From the cell containing the given text, extract its center point as (X, Y) coordinate. 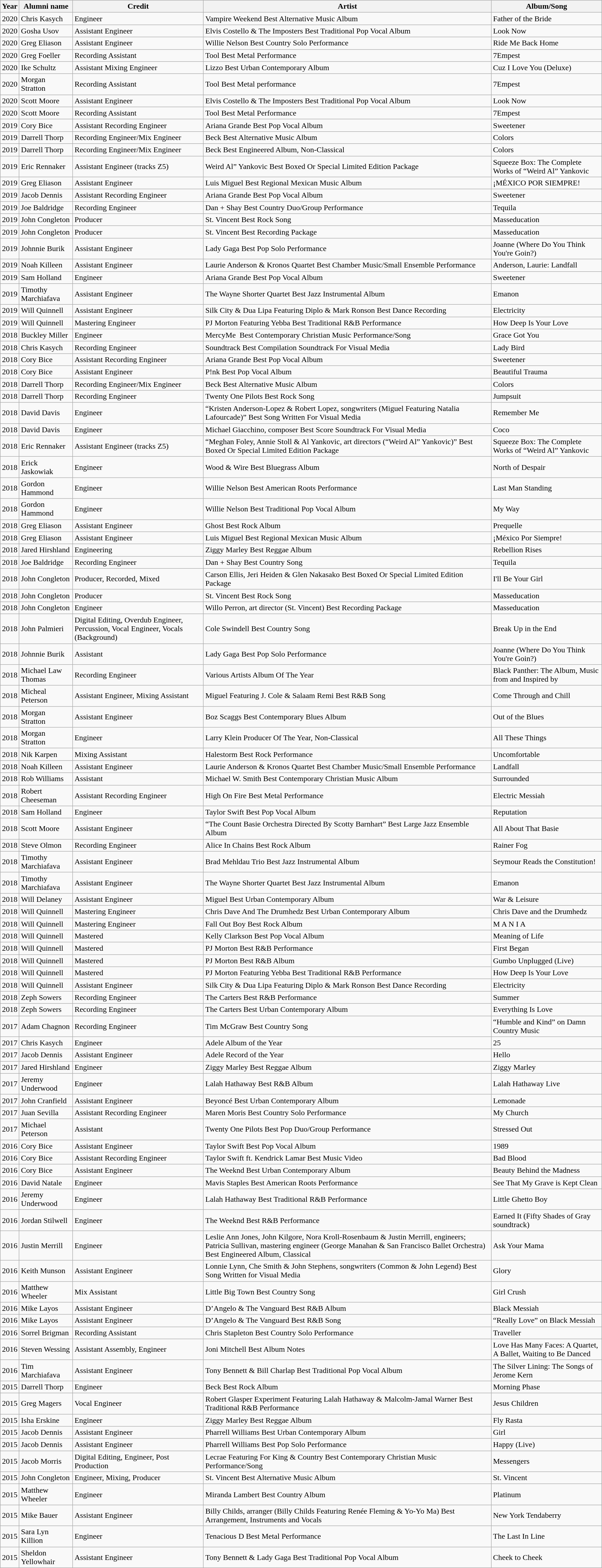
Lalah Hathaway Best R&B Album (347, 1084)
Isha Erskine (46, 1420)
Rainer Fog (547, 845)
Sara Lyn Killion (46, 1536)
P!nk Best Pop Vocal Album (347, 372)
North of Despair (547, 467)
Pharrell Williams Best Urban Contemporary Album (347, 1433)
Carson Ellis, Jeri Heiden & Glen Nakasako Best Boxed Or Special Limited Edition Package (347, 579)
Maren Moris Best Country Solo Performance (347, 1113)
“Humble and Kind” on Damn Country Music (547, 1026)
Grace Got You (547, 335)
Lecrae Featuring For King & Country Best Contemporary Christian Music Performance/Song (347, 1461)
Rebellion Rises (547, 550)
Ride Me Back Home (547, 43)
Mavis Staples Best American Roots Performance (347, 1183)
Adele Album of the Year (347, 1043)
Steve Olmon (46, 845)
Miguel Best Urban Contemporary Album (347, 899)
Weird Al” Yankovic Best Boxed Or Special Limited Edition Package (347, 166)
Jumpsuit (547, 397)
Willie Nelson Best Country Solo Performance (347, 43)
Juan Sevilla (46, 1113)
Buckley Miller (46, 335)
Robert Cheeseman (46, 796)
Lizzo Best Urban Contemporary Album (347, 68)
Larry Klein Producer Of The Year, Non-Classical (347, 738)
All These Things (547, 738)
Lemonade (547, 1100)
D’Angelo & The Vanguard Best R&B Album (347, 1308)
Alice In Chains Best Rock Album (347, 845)
Artist (347, 6)
Girl Crush (547, 1292)
Producer, Recorded, Mixed (138, 579)
Landfall (547, 767)
Rob Williams (46, 779)
The Silver Lining: The Songs of Jerome Kern (547, 1370)
Chris Dave And The Drumhedz Best Urban Contemporary Album (347, 911)
25 (547, 1043)
Earned It (Fifty Shades of Gray soundtrack) (547, 1220)
The Last In Line (547, 1536)
Twenty One Pilots Best Pop Duo/Group Performance (347, 1129)
Nik Karpen (46, 754)
Glory (547, 1271)
Erick Jaskowiak (46, 467)
Greg Magers (46, 1403)
Sheldon Yellowhair (46, 1557)
War & Leisure (547, 899)
M A N I A (547, 924)
Keith Munson (46, 1271)
Gosha Usov (46, 31)
Michael Giacchino, composer Best Score Soundtrack For Visual Media (347, 430)
Michael W. Smith Best Contemporary Christian Music Album (347, 779)
Cheek to Cheek (547, 1557)
Everything Is Love (547, 1010)
Summer (547, 997)
Alumni name (46, 6)
Assistant Assembly, Engineer (138, 1349)
Boz Scaggs Best Contemporary Blues Album (347, 717)
Lady Bird (547, 347)
All About That Basie (547, 828)
Digital Editing, Engineer, Post Production (138, 1461)
Adam Chagnon (46, 1026)
Album/Song (547, 6)
Coco (547, 430)
Beauty Behind the Madness (547, 1171)
Traveller (547, 1333)
Prequelle (547, 526)
Tony Bennett & Bill Charlap Best Traditional Pop Vocal Album (347, 1370)
My Church (547, 1113)
Fly Rasta (547, 1420)
Assistant Mixing Engineer (138, 68)
Come Through and Chill (547, 696)
Meaning of Life (547, 936)
Ziggy Marley (547, 1067)
¡MÉXICO POR SIEMPRE! (547, 183)
Tenacious D Best Metal Performance (347, 1536)
Surrounded (547, 779)
David Natale (46, 1183)
Justin Merrill (46, 1246)
Various Artists Album Of The Year (347, 675)
Bad Blood (547, 1158)
Kelly Clarkson Best Pop Vocal Album (347, 936)
Beautiful Trauma (547, 372)
Willie Nelson Best American Roots Performance (347, 488)
The Carters Best R&B Performance (347, 997)
Mike Bauer (46, 1515)
Taylor Swift ft. Kendrick Lamar Best Music Video (347, 1158)
Dan + Shay Best Country Duo/Group Performance (347, 208)
Messengers (547, 1461)
Anderson, Laurie: Landfall (547, 265)
Credit (138, 6)
The Carters Best Urban Contemporary Album (347, 1010)
Soundtrack Best Compilation Soundtrack For Visual Media (347, 347)
Little Ghetto Boy (547, 1199)
1989 (547, 1146)
Will Delaney (46, 899)
Father of the Bride (547, 19)
Halestorm Best Rock Performance (347, 754)
Happy (Live) (547, 1445)
Mixing Assistant (138, 754)
Tim Marchiafava (46, 1370)
Billy Childs, arranger (Billy Childs Featuring Renée Fleming & Yo-Yo Ma) Best Arrangement, Instruments and Vocals (347, 1515)
New York Tendaberry (547, 1515)
Pharrell Williams Best Pop Solo Performance (347, 1445)
St. Vincent (547, 1478)
Stressed Out (547, 1129)
Lalah Hathaway Best Traditional R&B Performance (347, 1199)
¡México Por Siempre! (547, 538)
Beck Best Engineered Album, Non-Classical (347, 150)
Tool Best Metal performance (347, 84)
Girl (547, 1433)
“Kristen Anderson-Lopez & Robert Lopez, songwriters (Miguel Featuring Natalia Lafourcade)” Best Song Written For Visual Media (347, 413)
Miranda Lambert Best Country Album (347, 1495)
Digital Editing, Overdub Engineer, Percussion, Vocal Engineer, Vocals (Background) (138, 629)
Uncomfortable (547, 754)
PJ Morton Best R&B Album (347, 961)
Love Has Many Faces: A Quartet, A Ballet, Waiting to Be Danced (547, 1349)
John Cranfield (46, 1100)
Joni Mitchell Best Album Notes (347, 1349)
Ghost Best Rock Album (347, 526)
Chris Dave and the Drumhedz (547, 911)
Break Up in the End (547, 629)
PJ Morton Best R&B Performance (347, 948)
My Way (547, 509)
Jesus Children (547, 1403)
Engineering (138, 550)
See That My Grave is Kept Clean (547, 1183)
Morning Phase (547, 1387)
Beck Best Rock Album (347, 1387)
Ike Schultz (46, 68)
Engineer, Mixing, Producer (138, 1478)
High On Fire Best Metal Performance (347, 796)
“Meghan Foley, Annie Stoll & Al Yankovic, art directors (“Weird Al” Yankovic)” Best Boxed Or Special Limited Edition Package (347, 446)
Tony Bennett & Lady Gaga Best Traditional Pop Vocal Album (347, 1557)
Remember Me (547, 413)
Dan + Shay Best Country Song (347, 562)
St. Vincent Best Recording Package (347, 232)
Black Panther: The Album, Music from and Inspired by (547, 675)
D’Angelo & The Vanguard Best R&B Song (347, 1321)
Electric Messiah (547, 796)
MercyMe Best Contemporary Christian Music Performance/Song (347, 335)
Assistant Engineer, Mixing Assistant (138, 696)
Mix Assistant (138, 1292)
Twenty One Pilots Best Rock Song (347, 397)
Wood & Wire Best Bluegrass Album (347, 467)
Michael Law Thomas (46, 675)
Robert Glasper Experiment Featuring Lalah Hathaway & Malcolm-Jamal Warner Best Traditional R&B Performance (347, 1403)
Adele Record of the Year (347, 1055)
Beyoncé Best Urban Contemporary Album (347, 1100)
John Palmieri (46, 629)
Year (10, 6)
Last Man Standing (547, 488)
Jordan Stilwell (46, 1220)
Jacob Morris (46, 1461)
Lalah Hathaway Live (547, 1084)
Vampire Weekend Best Alternative Music Album (347, 19)
“Really Love” on Black Messiah (547, 1321)
Little Big Town Best Country Song (347, 1292)
Seymour Reads the Constitution! (547, 862)
Willo Perron, art director (St. Vincent) Best Recording Package (347, 608)
Michael Peterson (46, 1129)
Black Messiah (547, 1308)
Sorrel Brigman (46, 1333)
Reputation (547, 812)
Steven Wessing (46, 1349)
Tim McGraw Best Country Song (347, 1026)
Lonnie Lynn, Che Smith & John Stephens, songwriters (Common & John Legend) Best Song Written for Visual Media (347, 1271)
Out of the Blues (547, 717)
Willie Nelson Best Traditional Pop Vocal Album (347, 509)
Hello (547, 1055)
“The Count Basie Orchestra Directed By Scotty Barnhart” Best Large Jazz Ensemble Album (347, 828)
Cole Swindell Best Country Song (347, 629)
I'll Be Your Girl (547, 579)
Greg Foeller (46, 55)
First Began (547, 948)
Brad Mehldau Trio Best Jazz Instrumental Album (347, 862)
Gumbo Unplugged (Live) (547, 961)
St. Vincent Best Alternative Music Album (347, 1478)
Cuz I Love You (Deluxe) (547, 68)
The Weeknd Best Urban Contemporary Album (347, 1171)
Fall Out Boy Best Rock Album (347, 924)
Platinum (547, 1495)
Micheal Peterson (46, 696)
Ask Your Mama (547, 1246)
Miguel Featuring J. Cole & Salaam Remi Best R&B Song (347, 696)
Chris Stapleton Best Country Solo Performance (347, 1333)
Vocal Engineer (138, 1403)
The Weeknd Best R&B Performance (347, 1220)
